Detect which cell encompasses the target text, then output its (X, Y) center coordinate. 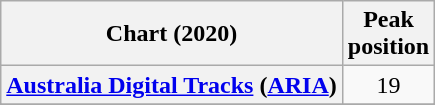
Peak position (388, 34)
19 (388, 85)
Australia Digital Tracks (ARIA) (172, 85)
Chart (2020) (172, 34)
